Capture the cell that displays the provided text and extract its [x, y] central coordinate. 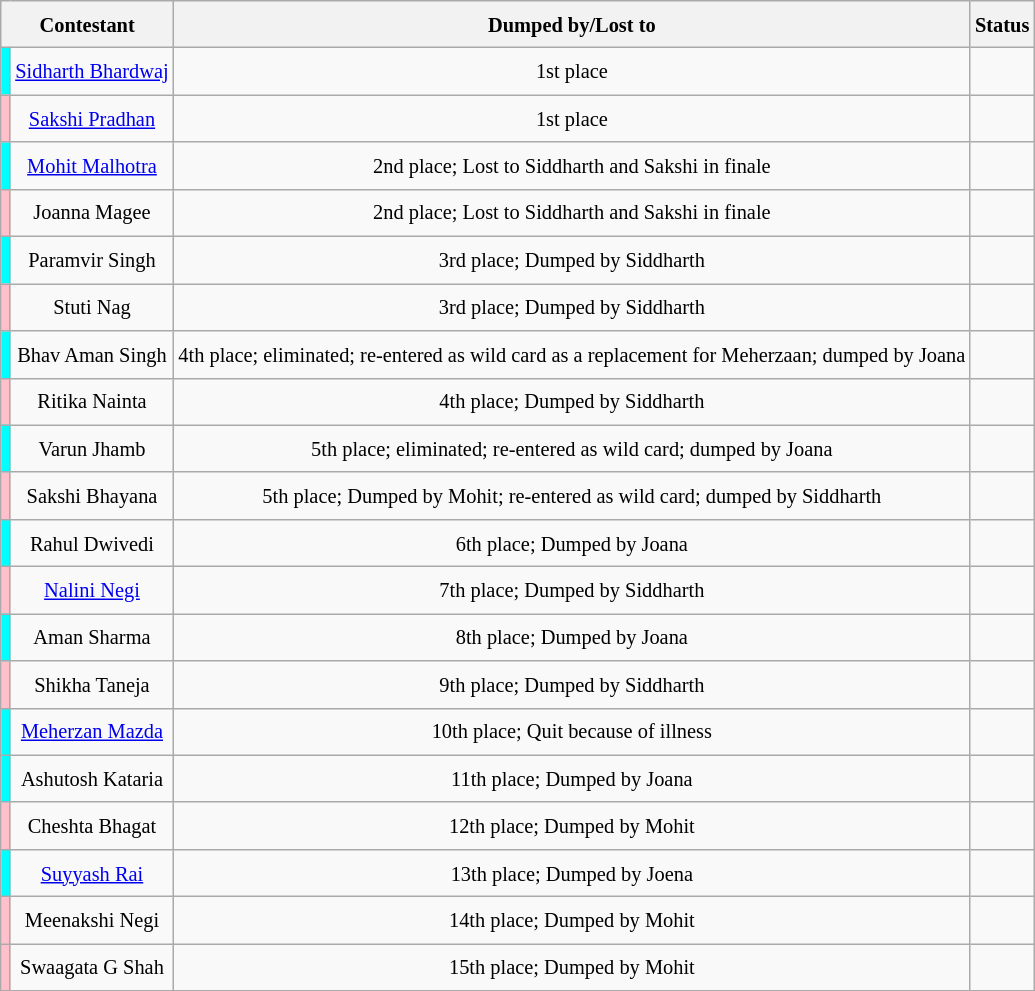
5th place; Dumped by Mohit; re-entered as wild card; dumped by Siddharth [572, 496]
11th place; Dumped by Joana [572, 778]
Mohit Malhotra [92, 166]
Contestant [88, 24]
Aman Sharma [92, 636]
Sakshi Pradhan [92, 118]
Joanna Magee [92, 212]
Paramvir Singh [92, 260]
14th place; Dumped by Mohit [572, 920]
Cheshta Bhagat [92, 826]
Ashutosh Kataria [92, 778]
12th place; Dumped by Mohit [572, 826]
Stuti Nag [92, 306]
7th place; Dumped by Siddharth [572, 590]
Nalini Negi [92, 590]
Bhav Aman Singh [92, 354]
Status [1002, 24]
Rahul Dwivedi [92, 542]
5th place; eliminated; re-entered as wild card; dumped by Joana [572, 448]
Shikha Taneja [92, 684]
8th place; Dumped by Joana [572, 636]
10th place; Quit because of illness [572, 732]
Swaagata G Shah [92, 966]
Suyyash Rai [92, 872]
4th place; Dumped by Siddharth [572, 402]
9th place; Dumped by Siddharth [572, 684]
Sidharth Bhardwaj [92, 72]
Meherzan Mazda [92, 732]
Varun Jhamb [92, 448]
Sakshi Bhayana [92, 496]
6th place; Dumped by Joana [572, 542]
Meenakshi Negi [92, 920]
4th place; eliminated; re-entered as wild card as a replacement for Meherzaan; dumped by Joana [572, 354]
Ritika Nainta [92, 402]
Dumped by/Lost to [572, 24]
15th place; Dumped by Mohit [572, 966]
13th place; Dumped by Joena [572, 872]
